Output the (x, y) coordinate of the center of the cell containing the given text.  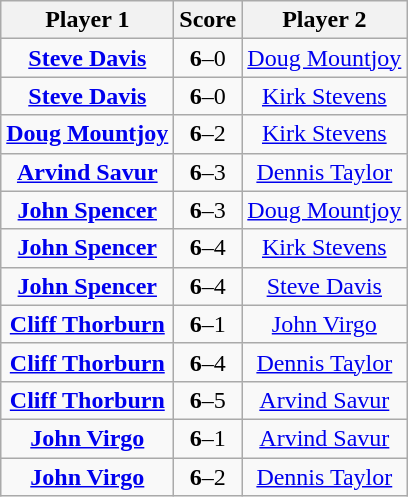
6–5 (208, 400)
Score (208, 20)
Player 2 (324, 20)
Player 1 (88, 20)
